Detect which cell encompasses the target text, then output its (x, y) center coordinate. 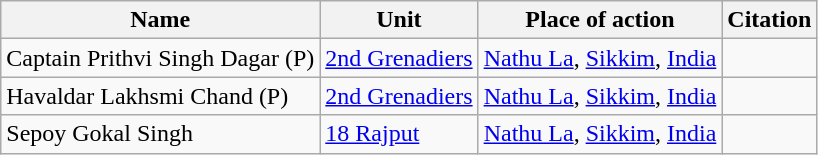
Havaldar Lakhsmi Chand (P) (160, 96)
Name (160, 20)
Place of action (600, 20)
Sepoy Gokal Singh (160, 134)
Citation (770, 20)
Unit (399, 20)
Captain Prithvi Singh Dagar (P) (160, 58)
18 Rajput (399, 134)
